Return the (x, y) coordinate for the center point of the cell that contains the specified text.  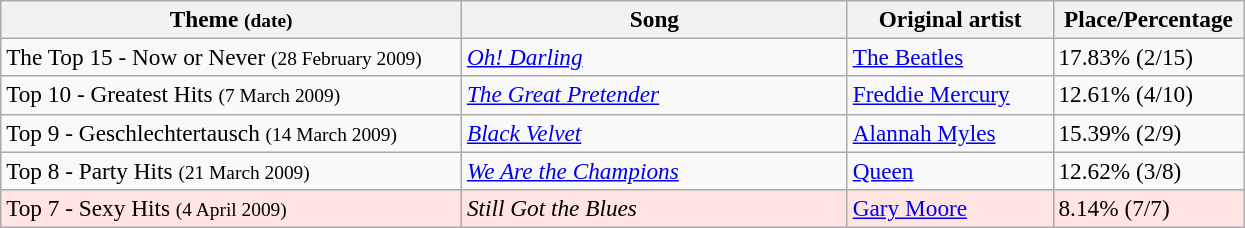
Freddie Mercury (950, 95)
Song (655, 19)
The Beatles (950, 57)
Top 10 - Greatest Hits (7 March 2009) (232, 95)
Alannah Myles (950, 133)
Original artist (950, 19)
Top 7 - Sexy Hits (4 April 2009) (232, 208)
The Great Pretender (655, 95)
Theme (date) (232, 19)
Place/Percentage (1148, 19)
The Top 15 - Now or Never (28 February 2009) (232, 57)
8.14% (7/7) (1148, 208)
Oh! Darling (655, 57)
17.83% (2/15) (1148, 57)
Top 8 - Party Hits (21 March 2009) (232, 170)
15.39% (2/9) (1148, 133)
Queen (950, 170)
Black Velvet (655, 133)
We Are the Champions (655, 170)
12.61% (4/10) (1148, 95)
Gary Moore (950, 208)
Top 9 - Geschlechtertausch (14 March 2009) (232, 133)
Still Got the Blues (655, 208)
12.62% (3/8) (1148, 170)
